Output the (X, Y) coordinate of the center of the cell containing the given text.  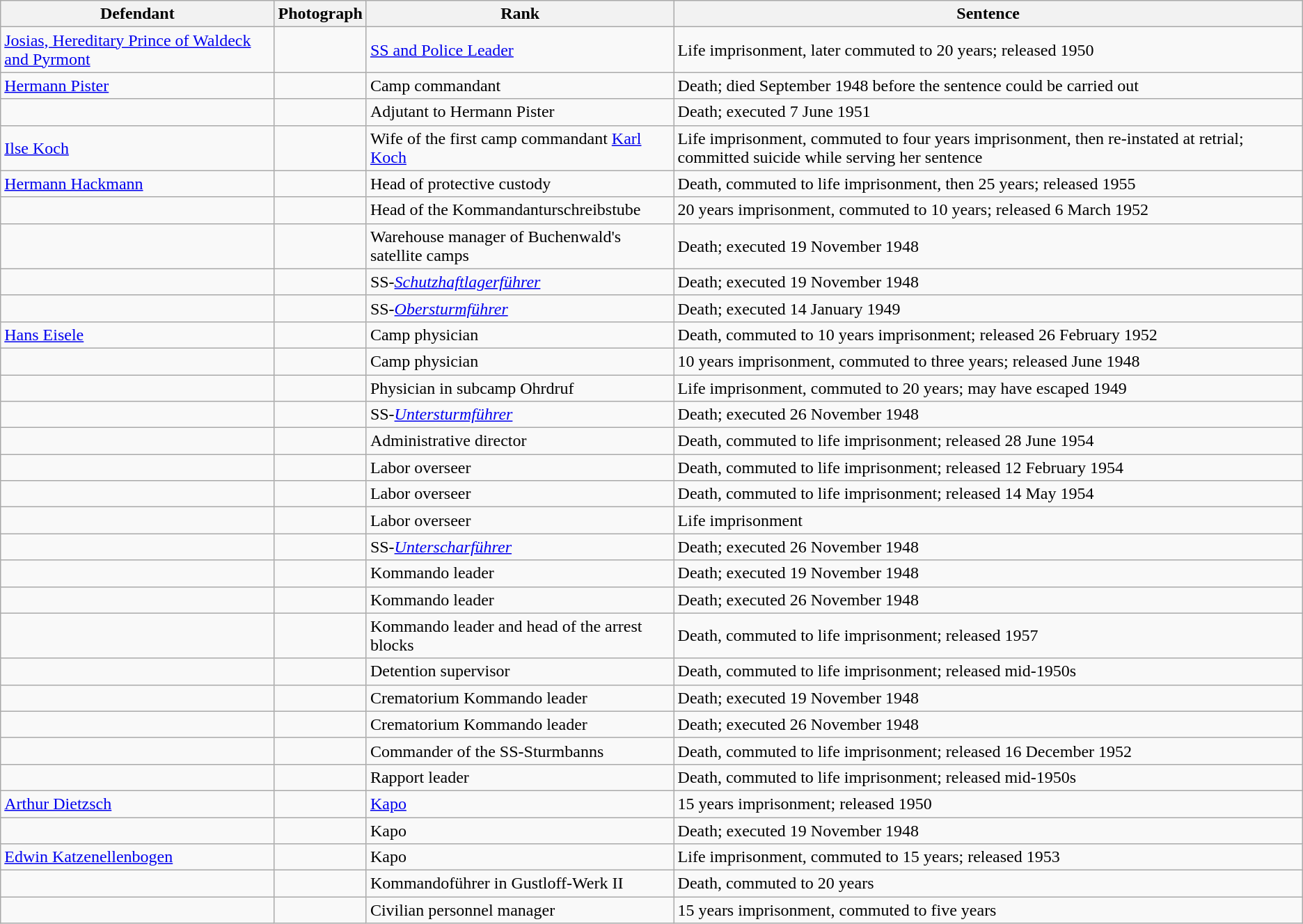
Camp commandant (520, 86)
Death, commuted to life imprisonment; released 1957 (988, 636)
Hans Eisele (138, 335)
Hermann Hackmann (138, 184)
Life imprisonment, commuted to 20 years; may have escaped 1949 (988, 388)
Life imprisonment, commuted to 15 years; released 1953 (988, 857)
Head of protective custody (520, 184)
Death, commuted to life imprisonment; released 12 February 1954 (988, 468)
Warehouse manager of Buchenwald's satellite camps (520, 246)
Physician in subcamp Ohrdruf (520, 388)
Life imprisonment (988, 520)
15 years imprisonment; released 1950 (988, 804)
Ilse Koch (138, 148)
Hermann Pister (138, 86)
SS-Unterscharführer (520, 547)
Rapport leader (520, 777)
20 years imprisonment, commuted to 10 years; released 6 March 1952 (988, 210)
SS-Untersturmführer (520, 415)
Administrative director (520, 441)
Wife of the first camp commandant Karl Koch (520, 148)
Kommando leader and head of the arrest blocks (520, 636)
Arthur Dietzsch (138, 804)
Civilian personnel manager (520, 910)
Death, commuted to life imprisonment, then 25 years; released 1955 (988, 184)
Josias, Hereditary Prince of Waldeck and Pyrmont (138, 50)
Life imprisonment, commuted to four years imprisonment, then re-instated at retrial; committed suicide while serving her sentence (988, 148)
SS-Schutzhaftlagerführer (520, 282)
Commander of the SS-Sturmbanns (520, 751)
Death; executed 14 January 1949 (988, 308)
Death, commuted to life imprisonment; released 28 June 1954 (988, 441)
Adjutant to Hermann Pister (520, 112)
Photograph (320, 14)
10 years imprisonment, commuted to three years; released June 1948 (988, 361)
Death; executed 7 June 1951 (988, 112)
Death; died September 1948 before the sentence could be carried out (988, 86)
Rank (520, 14)
Death, commuted to 20 years (988, 884)
SS-Obersturmführer (520, 308)
Detention supervisor (520, 671)
Head of the Kommandanturschreibstube (520, 210)
Kommandoführer in Gustloff-Werk II (520, 884)
SS and Police Leader (520, 50)
Death, commuted to 10 years imprisonment; released 26 February 1952 (988, 335)
Edwin Katzenellenbogen (138, 857)
15 years imprisonment, commuted to five years (988, 910)
Defendant (138, 14)
Death, commuted to life imprisonment; released 16 December 1952 (988, 751)
Sentence (988, 14)
Life imprisonment, later commuted to 20 years; released 1950 (988, 50)
Death, commuted to life imprisonment; released 14 May 1954 (988, 494)
